Return the (x, y) coordinate for the center point of the cell that contains the specified text.  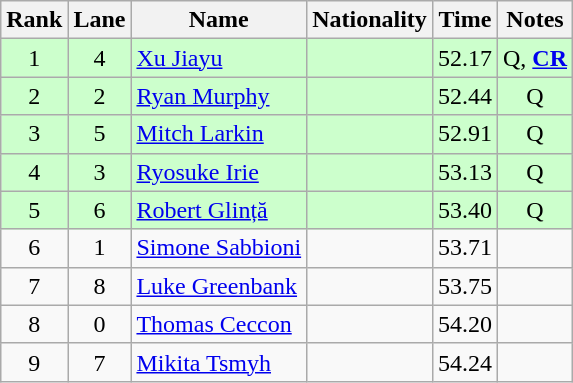
52.91 (464, 134)
0 (100, 324)
Ryosuke Irie (219, 172)
53.13 (464, 172)
Nationality (370, 20)
Name (219, 20)
Time (464, 20)
9 (34, 362)
54.20 (464, 324)
Robert Glință (219, 210)
53.75 (464, 286)
Thomas Ceccon (219, 324)
Q, CR (534, 58)
52.17 (464, 58)
52.44 (464, 96)
Mikita Tsmyh (219, 362)
Simone Sabbioni (219, 248)
Rank (34, 20)
Mitch Larkin (219, 134)
Xu Jiayu (219, 58)
Lane (100, 20)
Luke Greenbank (219, 286)
Notes (534, 20)
54.24 (464, 362)
Ryan Murphy (219, 96)
53.71 (464, 248)
53.40 (464, 210)
